Find where the given text appears and provide that cell's center as (x, y) coordinate. 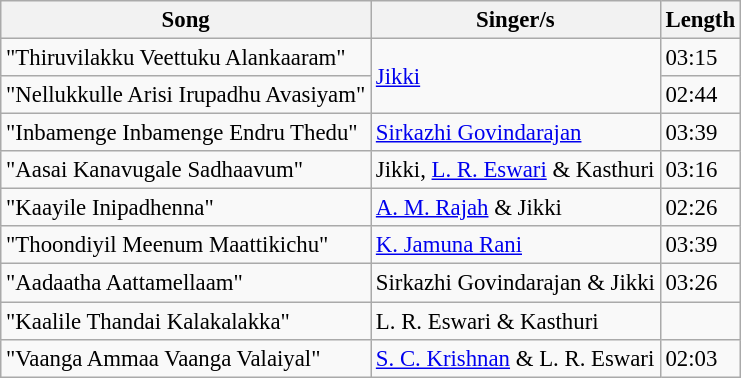
"Aadaatha Aattamellaam" (186, 283)
"Aasai Kanavugale Sadhaavum" (186, 170)
03:26 (700, 283)
02:03 (700, 358)
"Inbamenge Inbamenge Endru Thedu" (186, 133)
"Kaalile Thandai Kalakalakka" (186, 321)
02:44 (700, 95)
"Thoondiyil Meenum Maattikichu" (186, 245)
Sirkazhi Govindarajan & Jikki (516, 283)
03:15 (700, 58)
"Thiruvilakku Veettuku Alankaaram" (186, 58)
"Kaayile Inipadhenna" (186, 208)
L. R. Eswari & Kasthuri (516, 321)
Singer/s (516, 20)
"Nellukkulle Arisi Irupadhu Avasiyam" (186, 95)
Jikki, L. R. Eswari & Kasthuri (516, 170)
Length (700, 20)
K. Jamuna Rani (516, 245)
Sirkazhi Govindarajan (516, 133)
03:16 (700, 170)
Jikki (516, 76)
02:26 (700, 208)
A. M. Rajah & Jikki (516, 208)
Song (186, 20)
"Vaanga Ammaa Vaanga Valaiyal" (186, 358)
S. C. Krishnan & L. R. Eswari (516, 358)
